Detect which cell encompasses the target text, then output its (X, Y) center coordinate. 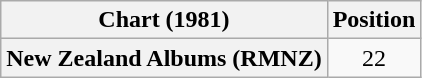
Position (374, 20)
Chart (1981) (164, 20)
22 (374, 58)
New Zealand Albums (RMNZ) (164, 58)
